Pinpoint the cell where the given text exists, returning its [x, y] midpoint coordinate. 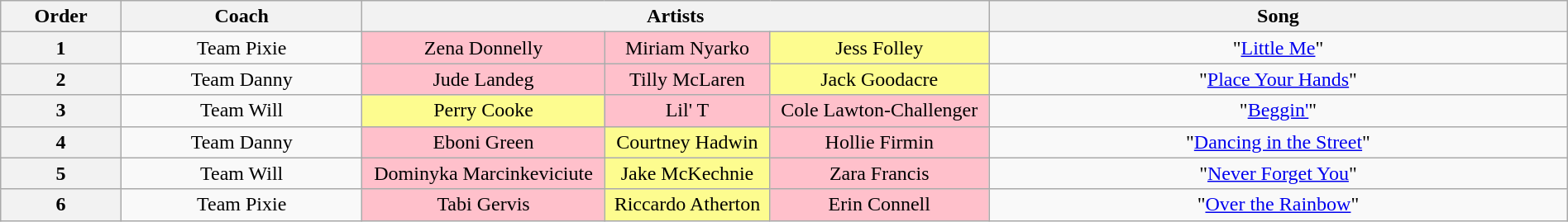
"Never Forget You" [1279, 173]
"Little Me" [1279, 48]
Jake McKechnie [687, 173]
Miriam Nyarko [687, 48]
Song [1279, 17]
1 [61, 48]
"Beggin'" [1279, 111]
Jude Landeg [483, 79]
Lil' T [687, 111]
2 [61, 79]
Hollie Firmin [880, 142]
"Dancing in the Street" [1279, 142]
Tilly McLaren [687, 79]
Erin Connell [880, 205]
Perry Cooke [483, 111]
Tabi Gervis [483, 205]
Zena Donnelly [483, 48]
Eboni Green [483, 142]
4 [61, 142]
5 [61, 173]
Zara Francis [880, 173]
Courtney Hadwin [687, 142]
Dominyka Marcinkeviciute [483, 173]
Jack Goodacre [880, 79]
Coach [241, 17]
Riccardo Atherton [687, 205]
"Place Your Hands" [1279, 79]
Order [61, 17]
6 [61, 205]
"Over the Rainbow" [1279, 205]
Jess Folley [880, 48]
Artists [676, 17]
Cole Lawton-Challenger [880, 111]
3 [61, 111]
